Extract the [X, Y] coordinate from the center of the cell holding the provided text.  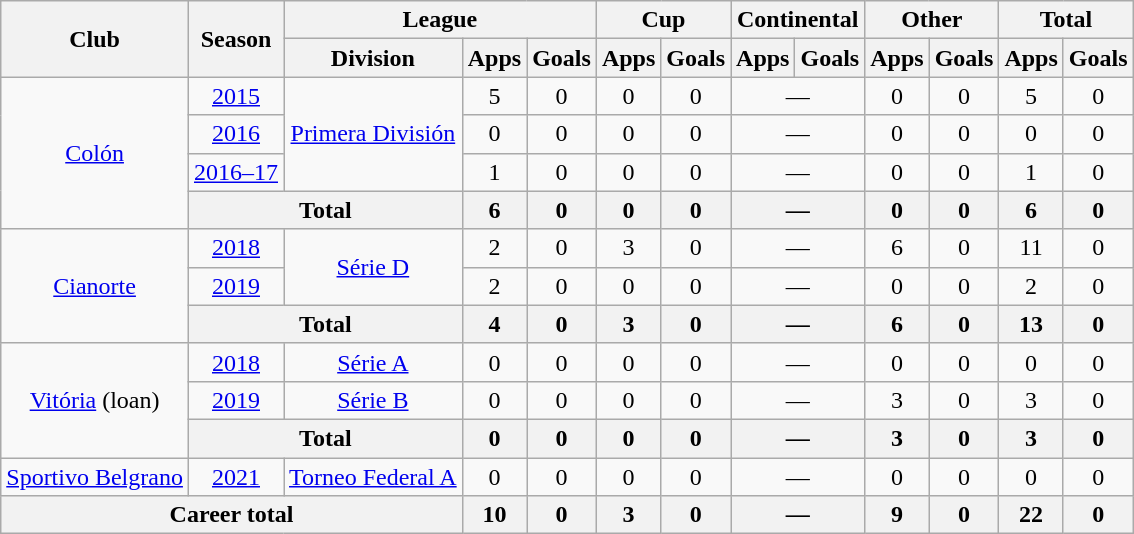
Division [374, 58]
Torneo Federal A [374, 477]
Cianorte [95, 286]
10 [494, 515]
13 [1031, 324]
2016 [236, 134]
League [440, 20]
Career total [232, 515]
2021 [236, 477]
Série D [374, 267]
9 [897, 515]
2015 [236, 96]
Cup [663, 20]
Continental [798, 20]
4 [494, 324]
Série B [374, 400]
Other [932, 20]
Vitória (loan) [95, 400]
Season [236, 39]
11 [1031, 248]
Série A [374, 362]
Primera División [374, 134]
Club [95, 39]
2016–17 [236, 172]
22 [1031, 515]
Colón [95, 153]
Sportivo Belgrano [95, 477]
